Provide the (x, y) coordinate of the cell's center where the given text is located.  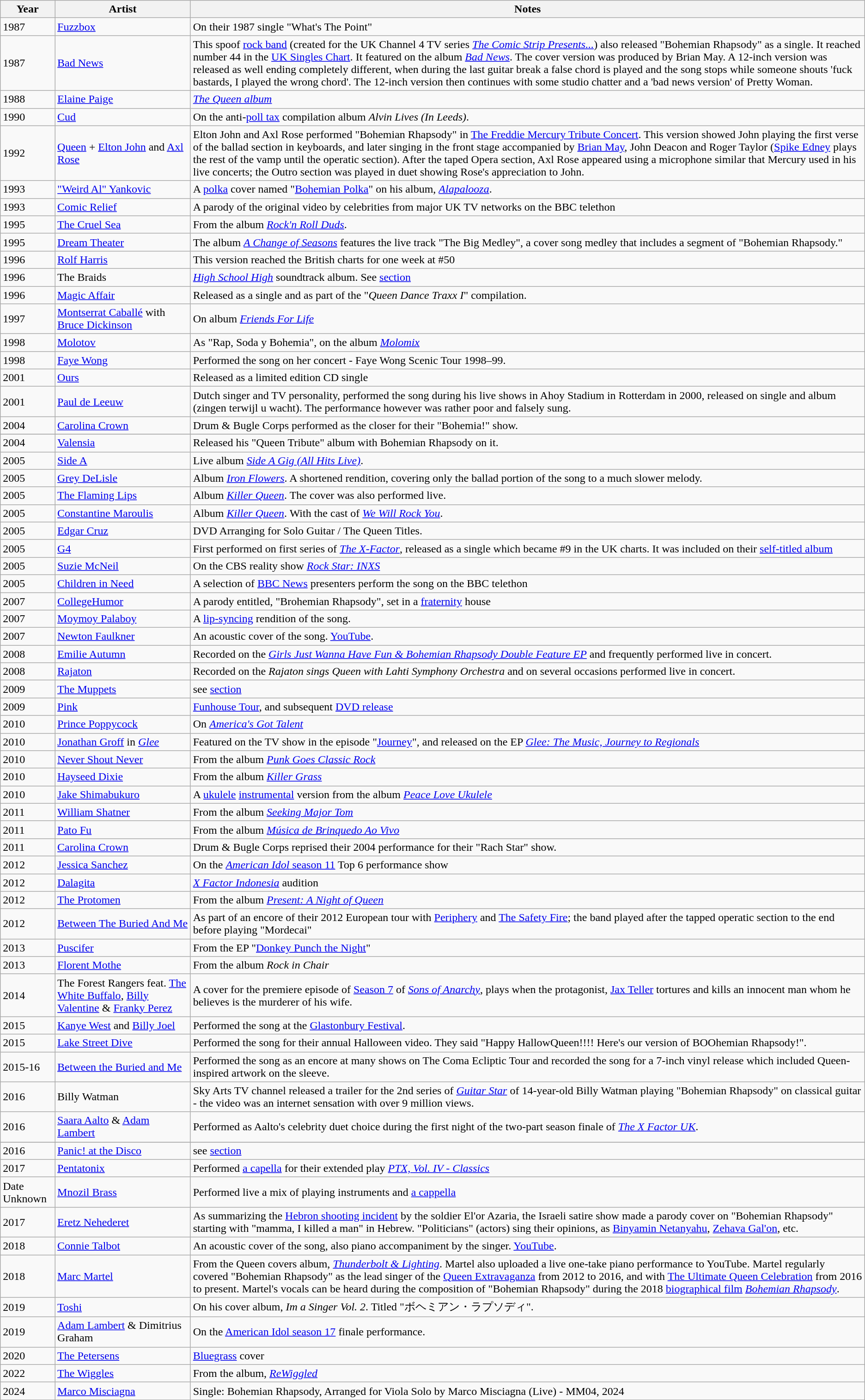
Puscifer (123, 948)
1990 (28, 117)
2022 (28, 1373)
1988 (28, 99)
Released as a single and as part of the "Queen Dance Traxx I" compilation. (528, 295)
Magic Affair (123, 295)
Performed live a mix of playing instruments and a cappella (528, 1192)
Paul de Leeuw (123, 402)
Marc Martel (123, 1276)
A parody of the original video by celebrities from major UK TV networks on the BBC telethon (528, 207)
First performed on first series of The X-Factor, released as a single which became #9 in the UK charts. It was included on their self-titled album (528, 548)
Moymoy Palaboy (123, 619)
Rolf Harris (123, 260)
Date Unknown (28, 1192)
2014 (28, 995)
Album Killer Queen. The cover was also performed live. (528, 496)
2015-16 (28, 1067)
Eretz Nehederet (123, 1222)
Recorded on the Rajaton sings Queen with Lahti Symphony Orchestra and on several occasions performed live in concert. (528, 672)
Bluegrass cover (528, 1356)
On the American Idol season 11 Top 6 performance show (528, 865)
Released his "Queen Tribute" album with Bohemian Rhapsody on it. (528, 443)
The Queen album (528, 99)
From the EP "Donkey Punch the Night" (528, 948)
Cud (123, 117)
Between the Buried and Me (123, 1067)
Faye Wong (123, 360)
The Protomen (123, 900)
Featured on the TV show in the episode "Journey", and released on the EP Glee: The Music, Journey to Regionals (528, 742)
The album A Change of Seasons features the live track "The Big Medley", a cover song medley that includes a segment of "Bohemian Rhapsody." (528, 242)
Performed the song on her concert - Faye Wong Scenic Tour 1998–99. (528, 360)
Edgar Cruz (123, 531)
Performed as Aalto's celebrity duet choice during the first night of the two-part season finale of The X Factor UK. (528, 1127)
On album Friends For Life (528, 319)
Toshi (123, 1307)
Adam Lambert & Dimitrius Graham (123, 1332)
Jake Shimabukuro (123, 794)
The Wiggles (123, 1373)
Live album Side A Gig (All Hits Live). (528, 461)
Album Killer Queen. With the cast of We Will Rock You. (528, 513)
A ukulele instrumental version from the album Peace Love Ukulele (528, 794)
On the CBS reality show Rock Star: INXS (528, 566)
Children in Need (123, 583)
From the album Rock'n Roll Duds. (528, 224)
Recorded on the Girls Just Wanna Have Fun & Bohemian Rhapsody Double Feature EP and frequently performed live in concert. (528, 654)
Between The Buried And Me (123, 924)
Hayseed Dixie (123, 777)
Drum & Bugle Corps performed as the closer for their "Bohemia!" show. (528, 425)
2024 (28, 1391)
On America's Got Talent (528, 724)
Grey DeLisle (123, 478)
From the album Música de Brinquedo Ao Vivo (528, 830)
1992 (28, 153)
Drum & Bugle Corps reprised their 2004 performance for their "Rach Star" show. (528, 847)
On the American Idol season 17 finale performance. (528, 1332)
On his cover album, Im a Singer Vol. 2. Titled "ボヘミアン・ラプソディ". (528, 1307)
Newton Faulkner (123, 636)
Emilie Autumn (123, 654)
Ours (123, 378)
An acoustic cover of the song. YouTube. (528, 636)
DVD Arranging for Solo Guitar / The Queen Titles. (528, 531)
Year (28, 9)
This version reached the British charts for one week at #50 (528, 260)
Billy Watman (123, 1097)
Artist (123, 9)
Never Shout Never (123, 759)
Molotov (123, 343)
The Braids (123, 277)
The Petersens (123, 1356)
A lip-syncing rendition of the song. (528, 619)
Jonathan Groff in Glee (123, 742)
Comic Relief (123, 207)
Pato Fu (123, 830)
Kanye West and Billy Joel (123, 1025)
A selection of BBC News presenters perform the song on the BBC telethon (528, 583)
Florent Mothe (123, 965)
Single: Bohemian Rhapsody, Arranged for Viola Solo by Marco Misciagna (Live) - MM04, 2024 (528, 1391)
From the album, ReWiggled (528, 1373)
Notes (528, 9)
Bad News (123, 63)
The Forest Rangers feat. The White Buffalo, Billy Valentine & Franky Perez (123, 995)
Queen + Elton John and Axl Rose (123, 153)
Fuzzbox (123, 27)
Dream Theater (123, 242)
High School High soundtrack album. See section (528, 277)
The Flaming Lips (123, 496)
From the album Punk Goes Classic Rock (528, 759)
Mnozil Brass (123, 1192)
1997 (28, 319)
Album Iron Flowers. A shortened rendition, covering only the ballad portion of the song to a much slower melody. (528, 478)
CollegeHumor (123, 601)
An acoustic cover of the song, also piano accompaniment by the singer. YouTube. (528, 1246)
Jessica Sanchez (123, 865)
Funhouse Tour, and subsequent DVD release (528, 707)
Constantine Maroulis (123, 513)
A polka cover named "Bohemian Polka" on his album, Alapalooza. (528, 189)
From the album Present: A Night of Queen (528, 900)
From the album Seeking Major Tom (528, 812)
Performed a capella for their extended play PTX, Vol. IV - Classics (528, 1168)
Released as a limited edition CD single (528, 378)
"Weird Al" Yankovic (123, 189)
Dalagita (123, 883)
Suzie McNeil (123, 566)
Pentatonix (123, 1168)
As "Rap, Soda y Bohemia", on the album Molomix (528, 343)
On the anti-poll tax compilation album Alvin Lives (In Leeds). (528, 117)
Panic! at the Disco (123, 1151)
A parody entitled, "Brohemian Rhapsody", set in a fraternity house (528, 601)
Side A (123, 461)
Valensia (123, 443)
Montserrat Caballé with Bruce Dickinson (123, 319)
On their 1987 single "What's The Point" (528, 27)
Lake Street Dive (123, 1043)
Elaine Paige (123, 99)
Marco Misciagna (123, 1391)
William Shatner (123, 812)
The Muppets (123, 689)
2020 (28, 1356)
Rajaton (123, 672)
Prince Poppycock (123, 724)
From the album Killer Grass (528, 777)
Saara Aalto & Adam Lambert (123, 1127)
Performed the song at the Glastonbury Festival. (528, 1025)
X Factor Indonesia audition (528, 883)
Connie Talbot (123, 1246)
Performed the song for their annual Halloween video. They said "Happy HallowQueen!!!! Here's our version of BOOhemian Rhapsody!". (528, 1043)
Pink (123, 707)
G4 (123, 548)
From the album Rock in Chair (528, 965)
The Cruel Sea (123, 224)
